Provide the [X, Y] coordinate of the cell's center where the given text is located.  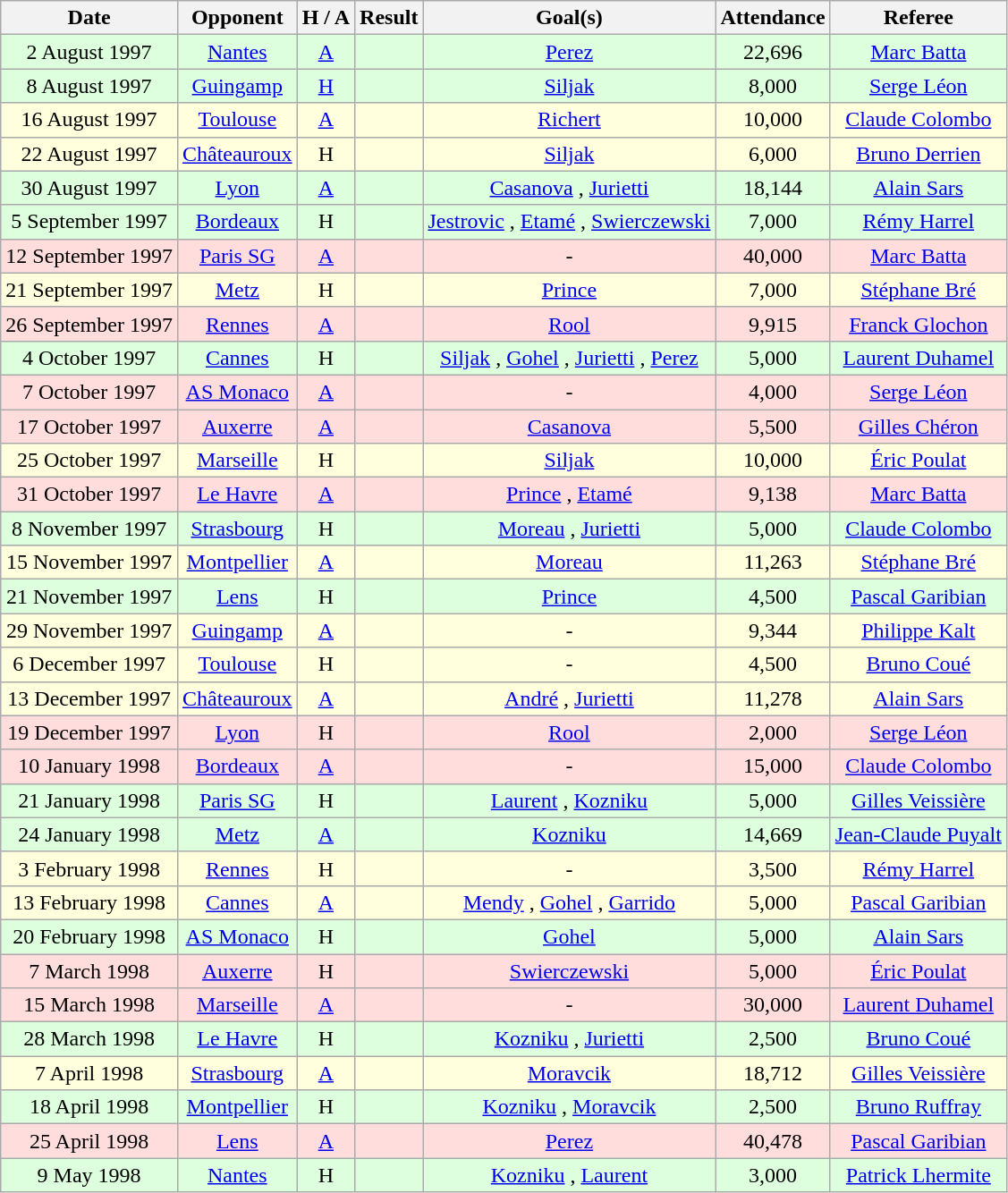
Kozniku , Moravcik [569, 1107]
22 August 1997 [89, 154]
12 September 1997 [89, 256]
6 December 1997 [89, 664]
Kozniku , Laurent [569, 1175]
7 March 1998 [89, 970]
Moreau [569, 563]
22,696 [773, 52]
19 December 1997 [89, 732]
Gilles Chéron [918, 427]
Result [389, 18]
4 October 1997 [89, 358]
Moravcik [569, 1073]
9,344 [773, 630]
13 December 1997 [89, 698]
21 September 1997 [89, 290]
Bruno Derrien [918, 154]
3 February 1998 [89, 868]
10 January 1998 [89, 766]
21 November 1997 [89, 596]
11,278 [773, 698]
24 January 1998 [89, 834]
21 January 1998 [89, 800]
15 November 1997 [89, 563]
Attendance [773, 18]
Mendy , Gohel , Garrido [569, 902]
2,000 [773, 732]
Laurent , Kozniku [569, 800]
Gohel [569, 936]
André , Jurietti [569, 698]
17 October 1997 [89, 427]
7 April 1998 [89, 1073]
Moreau , Jurietti [569, 529]
5,500 [773, 427]
11,263 [773, 563]
3,500 [773, 868]
15,000 [773, 766]
25 April 1998 [89, 1141]
Swierczewski [569, 970]
Goal(s) [569, 18]
Richert [569, 120]
40,478 [773, 1141]
Referee [918, 18]
13 February 1998 [89, 902]
9,915 [773, 324]
30 August 1997 [89, 188]
18 April 1998 [89, 1107]
8,000 [773, 86]
Date [89, 18]
30,000 [773, 1005]
26 September 1997 [89, 324]
7 October 1997 [89, 392]
18,712 [773, 1073]
5 September 1997 [89, 222]
Bruno Ruffray [918, 1107]
25 October 1997 [89, 461]
18,144 [773, 188]
H / A [326, 18]
40,000 [773, 256]
9 May 1998 [89, 1175]
Prince , Etamé [569, 495]
31 October 1997 [89, 495]
29 November 1997 [89, 630]
Philippe Kalt [918, 630]
28 March 1998 [89, 1039]
Casanova , Jurietti [569, 188]
Patrick Lhermite [918, 1175]
15 March 1998 [89, 1005]
8 August 1997 [89, 86]
Franck Glochon [918, 324]
9,138 [773, 495]
20 February 1998 [89, 936]
8 November 1997 [89, 529]
Casanova [569, 427]
Opponent [237, 18]
Jean-Claude Puyalt [918, 834]
6,000 [773, 154]
14,669 [773, 834]
Kozniku [569, 834]
2 August 1997 [89, 52]
Siljak , Gohel , Jurietti , Perez [569, 358]
3,000 [773, 1175]
16 August 1997 [89, 120]
Jestrovic , Etamé , Swierczewski [569, 222]
4,000 [773, 392]
Kozniku , Jurietti [569, 1039]
